Scan for the cell matching the given text and deliver its [x, y] coordinate at center. 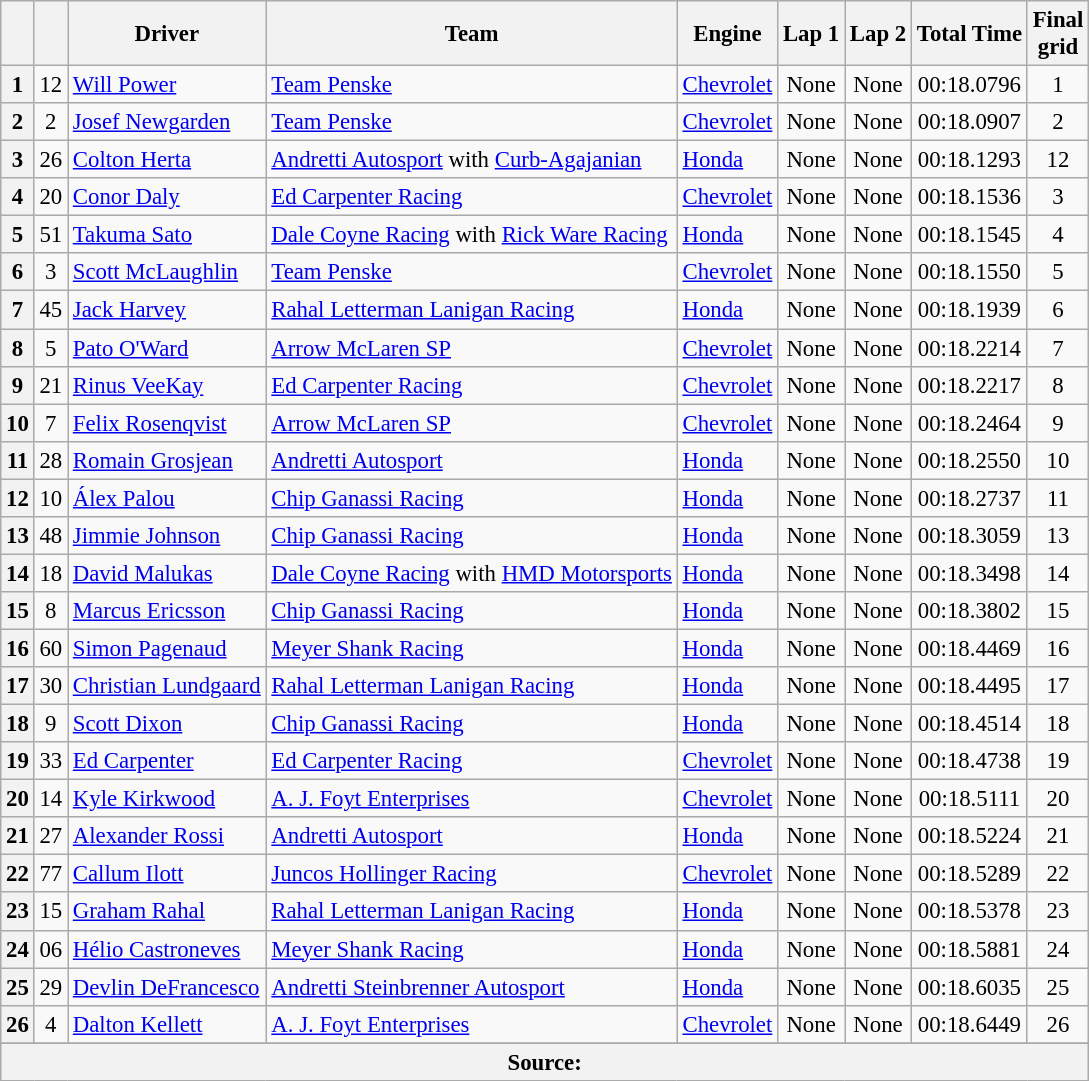
00:18.4495 [969, 686]
Josef Newgarden [168, 122]
00:18.2550 [969, 460]
Source: [545, 1062]
60 [50, 648]
00:18.4514 [969, 724]
00:18.1293 [969, 160]
00:18.6035 [969, 987]
Dalton Kellett [168, 1024]
Alexander Rossi [168, 836]
Team [472, 34]
Lap 1 [812, 34]
48 [50, 536]
00:18.3802 [969, 611]
00:18.0796 [969, 85]
00:18.3059 [969, 536]
Andretti Steinbrenner Autosport [472, 987]
00:18.2737 [969, 498]
Pato O'Ward [168, 348]
00:18.5881 [969, 949]
Conor Daly [168, 197]
Ed Carpenter [168, 761]
Engine [727, 34]
Finalgrid [1058, 34]
Felix Rosenqvist [168, 423]
00:18.5378 [969, 912]
Takuma Sato [168, 235]
45 [50, 310]
00:18.6449 [969, 1024]
Devlin DeFrancesco [168, 987]
Lap 2 [878, 34]
29 [50, 987]
Juncos Hollinger Racing [472, 874]
00:18.1545 [969, 235]
00:18.4469 [969, 648]
Romain Grosjean [168, 460]
00:18.1536 [969, 197]
00:18.5224 [969, 836]
77 [50, 874]
Jack Harvey [168, 310]
Total Time [969, 34]
Jimmie Johnson [168, 536]
Driver [168, 34]
Christian Lundgaard [168, 686]
Rinus VeeKay [168, 385]
Simon Pagenaud [168, 648]
Dale Coyne Racing with Rick Ware Racing [472, 235]
00:18.2214 [969, 348]
Andretti Autosport with Curb-Agajanian [472, 160]
27 [50, 836]
Marcus Ericsson [168, 611]
Graham Rahal [168, 912]
Scott Dixon [168, 724]
28 [50, 460]
00:18.2464 [969, 423]
00:18.4738 [969, 761]
Hélio Castroneves [168, 949]
51 [50, 235]
David Malukas [168, 573]
Álex Palou [168, 498]
30 [50, 686]
00:18.3498 [969, 573]
Kyle Kirkwood [168, 799]
06 [50, 949]
00:18.0907 [969, 122]
00:18.5289 [969, 874]
00:18.1939 [969, 310]
00:18.2217 [969, 385]
Will Power [168, 85]
33 [50, 761]
Callum Ilott [168, 874]
00:18.5111 [969, 799]
Scott McLaughlin [168, 273]
Dale Coyne Racing with HMD Motorsports [472, 573]
00:18.1550 [969, 273]
Colton Herta [168, 160]
